Find where the given text appears and provide that cell's center as [X, Y] coordinate. 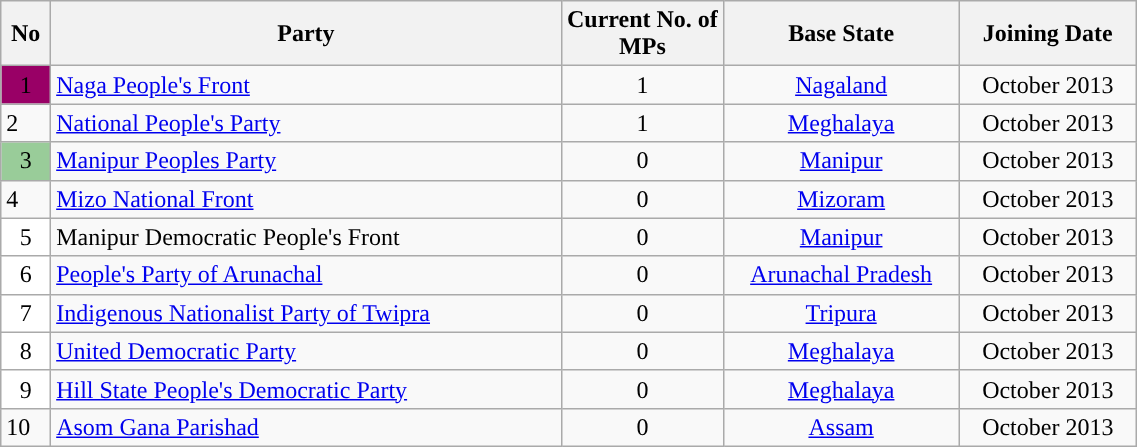
Mizo National Front [306, 199]
Manipur Peoples Party [306, 161]
People's Party of Arunachal [306, 275]
Naga People's Front [306, 85]
Current No. of MPs [642, 34]
5 [26, 237]
National People's Party [306, 123]
Assam [842, 427]
United Democratic Party [306, 351]
10 [26, 427]
3 [26, 161]
9 [26, 389]
4 [26, 199]
Base State [842, 34]
6 [26, 275]
Indigenous Nationalist Party of Twipra [306, 313]
Party [306, 34]
Nagaland [842, 85]
Tripura [842, 313]
Asom Gana Parishad [306, 427]
Hill State People's Democratic Party [306, 389]
Joining Date [1048, 34]
7 [26, 313]
8 [26, 351]
Manipur Democratic People's Front [306, 237]
No [26, 34]
2 [26, 123]
Arunachal Pradesh [842, 275]
Mizoram [842, 199]
